Search for the cell housing the specified text and yield its (X, Y) center coordinate. 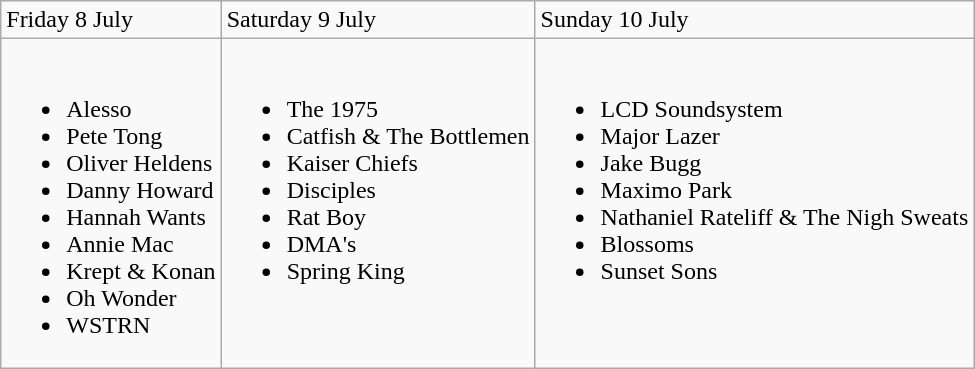
Sunday 10 July (754, 20)
LCD SoundsystemMajor LazerJake BuggMaximo ParkNathaniel Rateliff & The Nigh SweatsBlossomsSunset Sons (754, 204)
Saturday 9 July (378, 20)
AlessoPete TongOliver HeldensDanny HowardHannah WantsAnnie MacKrept & KonanOh WonderWSTRN (111, 204)
The 1975Catfish & The BottlemenKaiser ChiefsDisciplesRat BoyDMA'sSpring King (378, 204)
Friday 8 July (111, 20)
